Determine the (X, Y) coordinate at the center of the cell enclosing the given text.  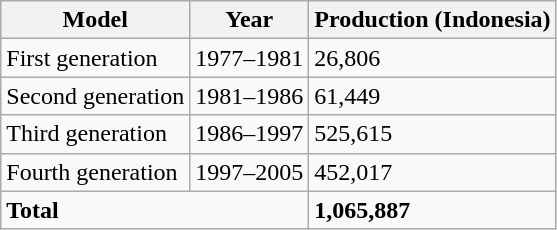
Third generation (96, 134)
Total (155, 210)
61,449 (432, 96)
1981–1986 (250, 96)
26,806 (432, 58)
Year (250, 20)
525,615 (432, 134)
1,065,887 (432, 210)
Production (Indonesia) (432, 20)
Model (96, 20)
452,017 (432, 172)
First generation (96, 58)
1997–2005 (250, 172)
1977–1981 (250, 58)
1986–1997 (250, 134)
Second generation (96, 96)
Fourth generation (96, 172)
